Identify which cell holds the provided text, then report its [X, Y] central coordinate. 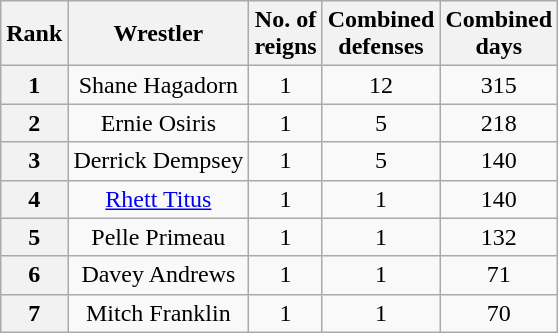
315 [499, 85]
Derrick Dempsey [158, 161]
Shane Hagadorn [158, 85]
Pelle Primeau [158, 237]
132 [499, 237]
Wrestler [158, 34]
Mitch Franklin [158, 313]
Rhett Titus [158, 199]
12 [381, 85]
Combineddefenses [381, 34]
Rank [34, 34]
2 [34, 123]
218 [499, 123]
70 [499, 313]
Davey Andrews [158, 275]
Combineddays [499, 34]
6 [34, 275]
No. ofreigns [286, 34]
4 [34, 199]
71 [499, 275]
Ernie Osiris [158, 123]
3 [34, 161]
7 [34, 313]
